Output the (X, Y) coordinate of the center of the cell containing the given text.  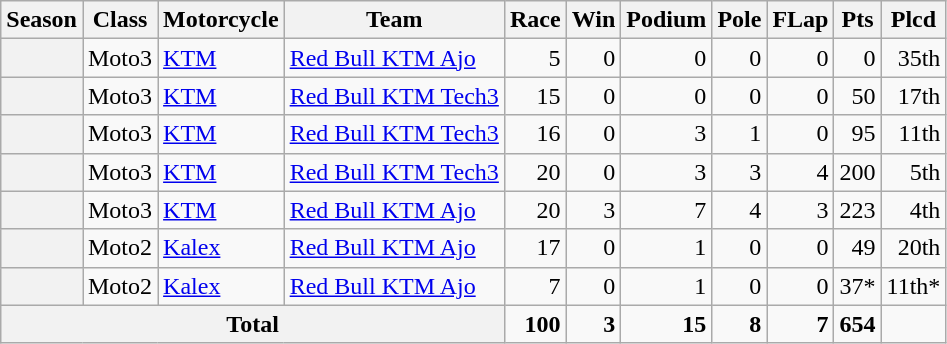
35th (914, 58)
Win (594, 20)
Class (120, 20)
11th* (914, 286)
20th (914, 248)
Podium (666, 20)
16 (535, 134)
8 (740, 324)
FLap (800, 20)
654 (858, 324)
Pole (740, 20)
17 (535, 248)
4th (914, 210)
Total (253, 324)
100 (535, 324)
5th (914, 172)
95 (858, 134)
37* (858, 286)
200 (858, 172)
Team (394, 20)
49 (858, 248)
Season (42, 20)
Motorcycle (222, 20)
17th (914, 96)
Plcd (914, 20)
Race (535, 20)
11th (914, 134)
5 (535, 58)
223 (858, 210)
Pts (858, 20)
50 (858, 96)
